From the cell containing the given text, extract its center point as (X, Y) coordinate. 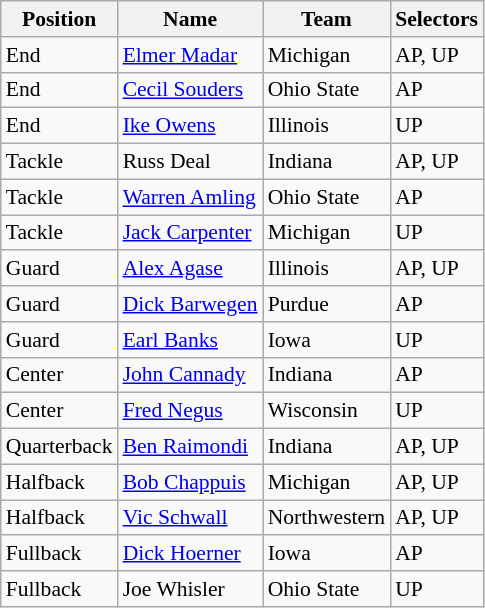
Joe Whisler (190, 589)
Position (60, 19)
Purdue (327, 304)
Team (327, 19)
Dick Barwegen (190, 304)
Vic Schwall (190, 518)
Quarterback (60, 447)
Fred Negus (190, 411)
John Cannady (190, 375)
Cecil Souders (190, 90)
Dick Hoerner (190, 554)
Alex Agase (190, 269)
Bob Chappuis (190, 482)
Warren Amling (190, 197)
Northwestern (327, 518)
Jack Carpenter (190, 233)
Wisconsin (327, 411)
Elmer Madar (190, 55)
Ben Raimondi (190, 447)
Earl Banks (190, 340)
Ike Owens (190, 126)
Russ Deal (190, 162)
Name (190, 19)
Selectors (436, 19)
